For the text-containing cell, return its midpoint in (x, y) coordinate format. 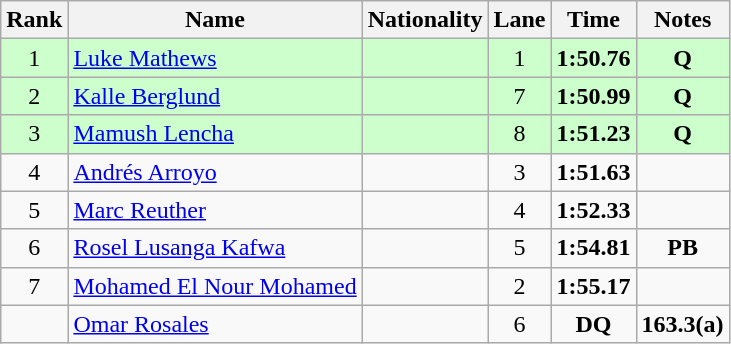
1:52.33 (594, 210)
Andrés Arroyo (215, 172)
1:50.99 (594, 96)
163.3(a) (682, 324)
Name (215, 20)
Mohamed El Nour Mohamed (215, 286)
1:51.63 (594, 172)
Luke Mathews (215, 58)
Kalle Berglund (215, 96)
Mamush Lencha (215, 134)
8 (520, 134)
1:50.76 (594, 58)
1:55.17 (594, 286)
1:54.81 (594, 248)
Notes (682, 20)
Rosel Lusanga Kafwa (215, 248)
Nationality (425, 20)
PB (682, 248)
Lane (520, 20)
Omar Rosales (215, 324)
1:51.23 (594, 134)
Time (594, 20)
DQ (594, 324)
Rank (34, 20)
Marc Reuther (215, 210)
